Capture the cell that displays the provided text and extract its [X, Y] central coordinate. 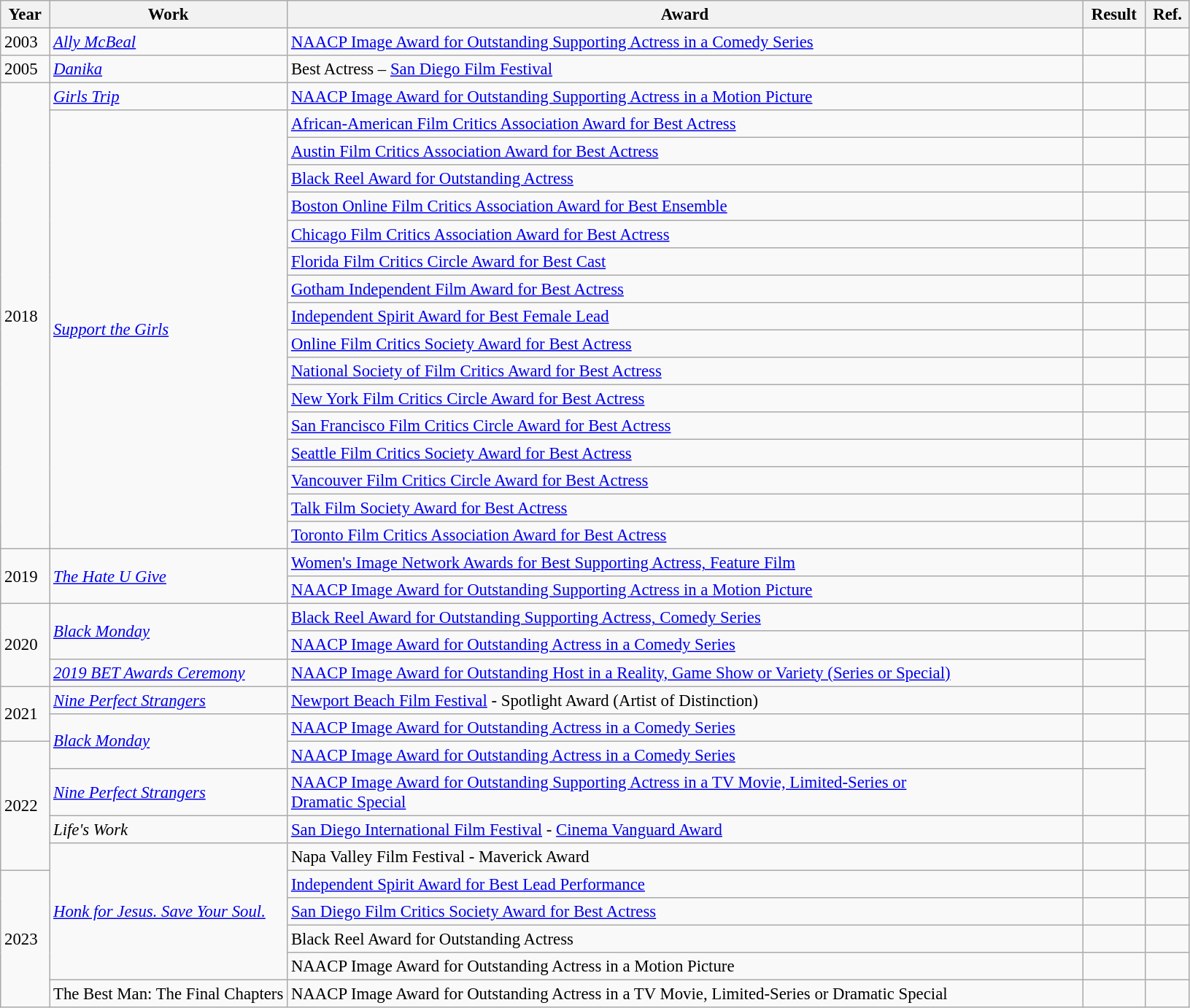
Talk Film Society Award for Best Actress [685, 508]
NAACP Image Award for Outstanding Actress in a Motion Picture [685, 966]
Award [685, 15]
New York Film Critics Circle Award for Best Actress [685, 398]
Austin Film Critics Association Award for Best Actress [685, 152]
Year [25, 15]
Vancouver Film Critics Circle Award for Best Actress [685, 481]
2019 BET Awards Ceremony [169, 672]
NAACP Image Award for Outstanding Host in a Reality, Game Show or Variety (Series or Special) [685, 672]
2021 [25, 713]
Girls Trip [169, 97]
2023 [25, 939]
Online Film Critics Society Award for Best Actress [685, 344]
Life's Work [169, 829]
The Best Man: The Final Chapters [169, 994]
Women's Image Network Awards for Best Supporting Actress, Feature Film [685, 563]
Ally McBeal [169, 42]
The Hate U Give [169, 576]
Result [1115, 15]
2019 [25, 576]
Work [169, 15]
San Diego International Film Festival - Cinema Vanguard Award [685, 829]
Support the Girls [169, 330]
Chicago Film Critics Association Award for Best Actress [685, 234]
NAACP Image Award for Outstanding Supporting Actress in a TV Movie, Limited-Series orDramatic Special [685, 792]
Independent Spirit Award for Best Female Lead [685, 316]
2005 [25, 69]
Seattle Film Critics Society Award for Best Actress [685, 453]
NAACP Image Award for Outstanding Supporting Actress in a Comedy Series [685, 42]
Danika [169, 69]
2020 [25, 645]
San Francisco Film Critics Circle Award for Best Actress [685, 426]
2003 [25, 42]
Gotham Independent Film Award for Best Actress [685, 289]
Black Reel Award for Outstanding Supporting Actress, Comedy Series [685, 618]
Boston Online Film Critics Association Award for Best Ensemble [685, 206]
NAACP Image Award for Outstanding Actress in a TV Movie, Limited-Series or Dramatic Special [685, 994]
Best Actress – San Diego Film Festival [685, 69]
2018 [25, 317]
African-American Film Critics Association Award for Best Actress [685, 124]
Honk for Jesus. Save Your Soul. [169, 912]
Independent Spirit Award for Best Lead Performance [685, 884]
Florida Film Critics Circle Award for Best Cast [685, 261]
Newport Beach Film Festival - Spotlight Award (Artist of Distinction) [685, 700]
San Diego Film Critics Society Award for Best Actress [685, 912]
National Society of Film Critics Award for Best Actress [685, 371]
Napa Valley Film Festival - Maverick Award [685, 857]
2022 [25, 805]
Ref. [1167, 15]
Toronto Film Critics Association Award for Best Actress [685, 535]
